For the text-containing cell, return its midpoint in [x, y] coordinate format. 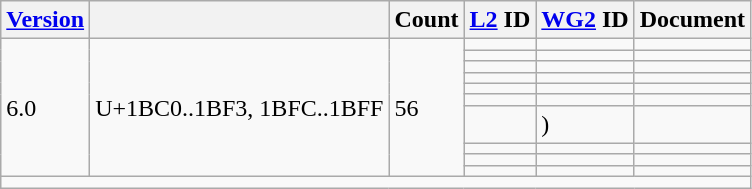
Document [692, 20]
6.0 [46, 108]
Version [46, 20]
WG2 ID [585, 20]
L2 ID [500, 20]
Count [426, 20]
) [585, 124]
U+1BC0..1BF3, 1BFC..1BFF [240, 108]
56 [426, 108]
